Determine the (X, Y) coordinate at the center of the cell enclosing the given text.  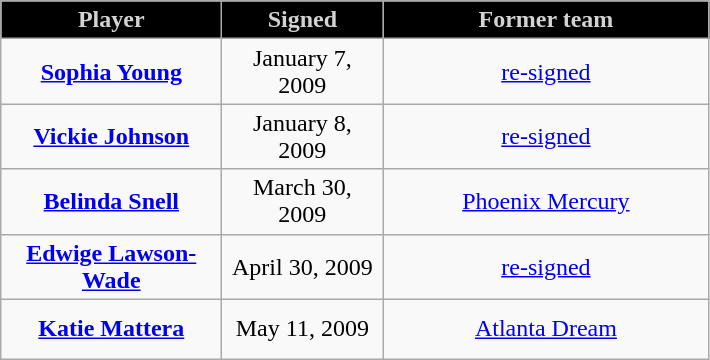
Belinda Snell (112, 202)
March 30, 2009 (302, 202)
Player (112, 20)
Sophia Young (112, 72)
Signed (302, 20)
Phoenix Mercury (546, 202)
Edwige Lawson-Wade (112, 266)
January 8, 2009 (302, 136)
Vickie Johnson (112, 136)
Former team (546, 20)
April 30, 2009 (302, 266)
January 7, 2009 (302, 72)
Atlanta Dream (546, 329)
Katie Mattera (112, 329)
May 11, 2009 (302, 329)
